Provide the [x, y] coordinate of the cell's center where the given text is located.  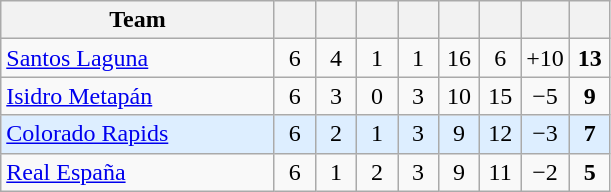
Colorado Rapids [138, 134]
11 [500, 172]
0 [376, 96]
Team [138, 20]
12 [500, 134]
Real España [138, 172]
13 [590, 58]
Santos Laguna [138, 58]
7 [590, 134]
−3 [546, 134]
−5 [546, 96]
5 [590, 172]
4 [336, 58]
Isidro Metapán [138, 96]
−2 [546, 172]
+10 [546, 58]
15 [500, 96]
16 [460, 58]
10 [460, 96]
